Search for the cell housing the specified text and yield its (x, y) center coordinate. 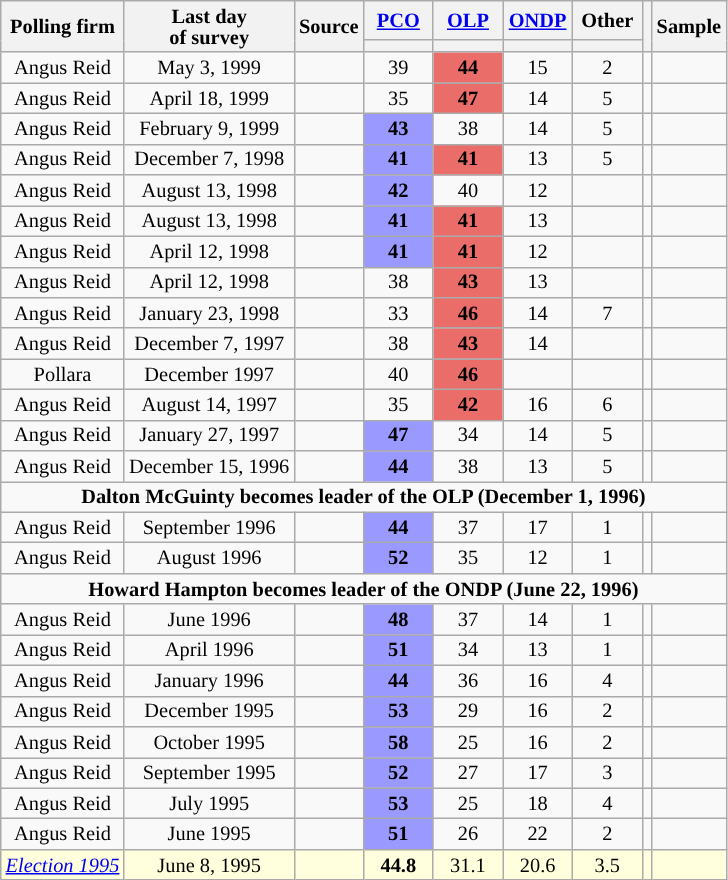
Dalton McGuinty becomes leader of the OLP (December 1, 1996) (364, 496)
Howard Hampton becomes leader of the ONDP (June 22, 1996) (364, 588)
December 1997 (209, 374)
3.5 (607, 864)
January 27, 1997 (209, 436)
39 (398, 68)
December 1995 (209, 712)
August 1996 (209, 558)
December 7, 1997 (209, 344)
December 7, 1998 (209, 160)
Source (328, 26)
April 18, 1999 (209, 98)
26 (468, 834)
36 (468, 680)
December 15, 1996 (209, 466)
22 (538, 834)
ONDP (538, 20)
June 1995 (209, 834)
Election 1995 (62, 864)
January 1996 (209, 680)
18 (538, 804)
April 1996 (209, 650)
May 3, 1999 (209, 68)
August 14, 1997 (209, 404)
Sample (689, 26)
PCO (398, 20)
44.8 (398, 864)
September 1995 (209, 772)
20.6 (538, 864)
29 (468, 712)
48 (398, 620)
Last day of survey (209, 26)
January 23, 1998 (209, 312)
3 (607, 772)
June 1996 (209, 620)
June 8, 1995 (209, 864)
58 (398, 742)
OLP (468, 20)
33 (398, 312)
October 1995 (209, 742)
September 1996 (209, 528)
15 (538, 68)
February 9, 1999 (209, 128)
6 (607, 404)
Polling firm (62, 26)
27 (468, 772)
Pollara (62, 374)
7 (607, 312)
July 1995 (209, 804)
31.1 (468, 864)
Other (607, 20)
